Pinpoint the cell where the given text exists, returning its (x, y) midpoint coordinate. 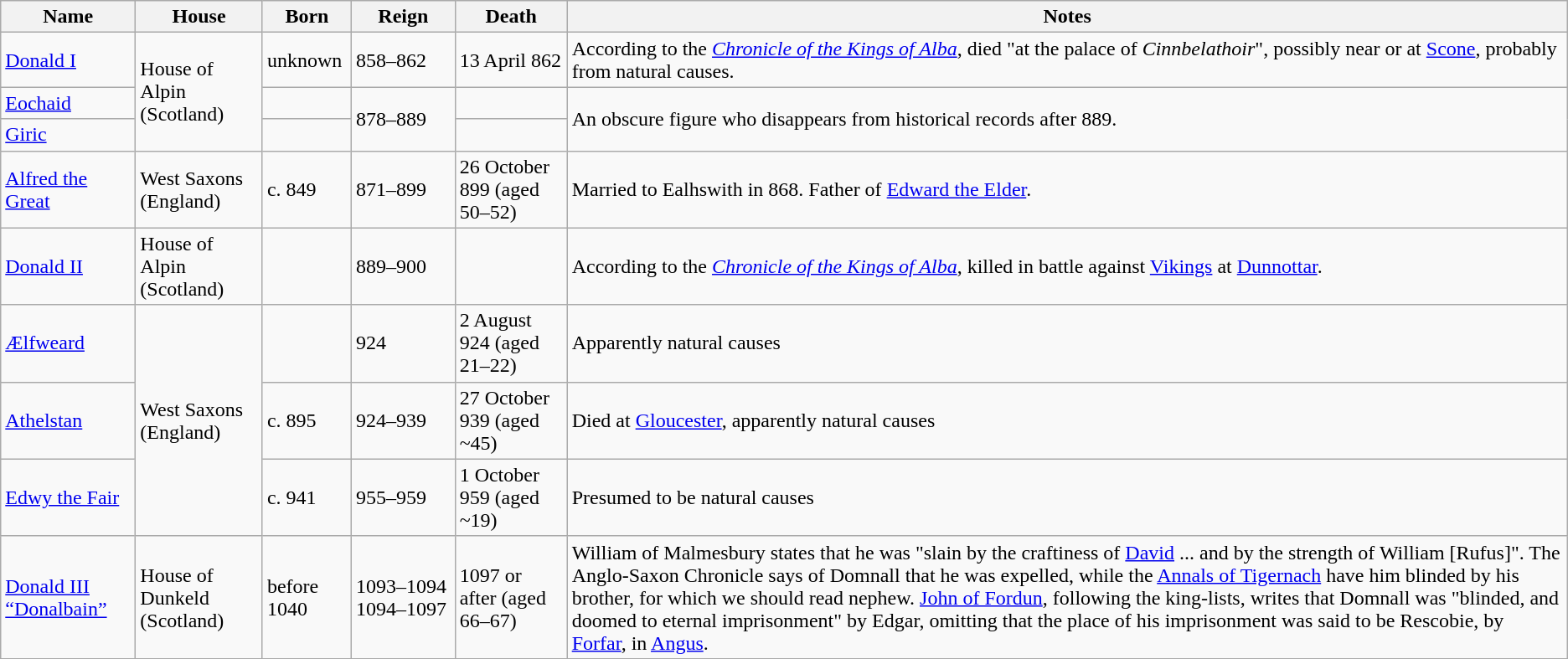
Married to Ealhswith in 868. Father of Edward the Elder. (1067, 189)
Born (307, 17)
According to the Chronicle of the Kings of Alba, killed in battle against Vikings at Dunnottar. (1067, 266)
1093–10941094–1097 (404, 597)
c. 941 (307, 497)
889–900 (404, 266)
before 1040 (307, 597)
924–939 (404, 420)
Alfred the Great (69, 189)
According to the Chronicle of the Kings of Alba, died "at the palace of Cinnbelathoir", possibly near or at Scone, probably from natural causes. (1067, 60)
c. 849 (307, 189)
Donald II (69, 266)
955–959 (404, 497)
House of Dunkeld (Scotland) (199, 597)
Edwy the Fair (69, 497)
Apparently natural causes (1067, 343)
c. 895 (307, 420)
Name (69, 17)
Athelstan (69, 420)
27 October 939 (aged ~45) (511, 420)
Donald I (69, 60)
unknown (307, 60)
13 April 862 (511, 60)
Ælfweard (69, 343)
2 August 924 (aged 21–22) (511, 343)
924 (404, 343)
Giric (69, 135)
Donald III “Donalbain” (69, 597)
House (199, 17)
858–862 (404, 60)
878–889 (404, 119)
Eochaid (69, 103)
Presumed to be natural causes (1067, 497)
Notes (1067, 17)
26 October 899 (aged 50–52) (511, 189)
Death (511, 17)
Reign (404, 17)
1097 or after (aged 66–67) (511, 597)
1 October 959 (aged ~19) (511, 497)
Died at Gloucester, apparently natural causes (1067, 420)
An obscure figure who disappears from historical records after 889. (1067, 119)
871–899 (404, 189)
